Identify which cell holds the provided text, then report its [x, y] central coordinate. 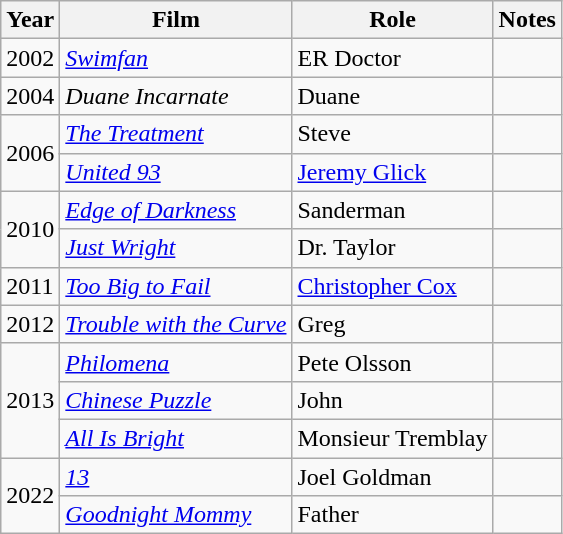
Goodnight Mommy [176, 515]
The Treatment [176, 134]
2002 [30, 58]
Dr. Taylor [392, 248]
2012 [30, 324]
Too Big to Fail [176, 286]
All Is Bright [176, 438]
Jeremy Glick [392, 172]
Duane Incarnate [176, 96]
United 93 [176, 172]
Steve [392, 134]
Philomena [176, 362]
Christopher Cox [392, 286]
Notes [527, 20]
Sanderman [392, 210]
Role [392, 20]
Edge of Darkness [176, 210]
Trouble with the Curve [176, 324]
2010 [30, 229]
John [392, 400]
2004 [30, 96]
ER Doctor [392, 58]
Duane [392, 96]
Pete Olsson [392, 362]
2022 [30, 496]
2011 [30, 286]
Year [30, 20]
Greg [392, 324]
Just Wright [176, 248]
13 [176, 477]
Swimfan [176, 58]
2013 [30, 400]
Father [392, 515]
Chinese Puzzle [176, 400]
Joel Goldman [392, 477]
Monsieur Tremblay [392, 438]
2006 [30, 153]
Film [176, 20]
